Search for the cell housing the specified text and yield its [x, y] center coordinate. 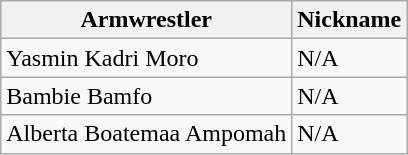
Alberta Boatemaa Ampomah [146, 134]
Bambie Bamfo [146, 96]
Armwrestler [146, 20]
Nickname [350, 20]
Yasmin Kadri Moro [146, 58]
